Capture the cell that displays the provided text and extract its [X, Y] central coordinate. 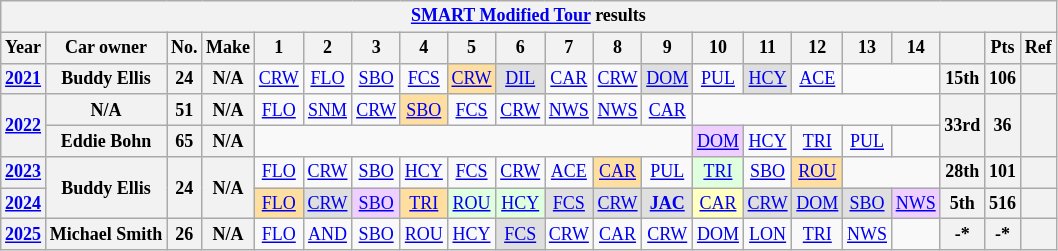
4 [424, 48]
Pts [1003, 48]
Make [228, 48]
2022 [24, 125]
Year [24, 48]
65 [184, 140]
10 [718, 48]
13 [868, 48]
2021 [24, 78]
26 [184, 234]
Ref [1038, 48]
9 [668, 48]
Michael Smith [106, 234]
33rd [962, 125]
5th [962, 204]
1 [278, 48]
6 [520, 48]
2024 [24, 204]
36 [1003, 125]
11 [768, 48]
JAC [668, 204]
SMART Modified Tour results [528, 16]
8 [618, 48]
14 [916, 48]
2025 [24, 234]
516 [1003, 204]
101 [1003, 172]
No. [184, 48]
DIL [520, 78]
Car owner [106, 48]
LON [768, 234]
Eddie Bohn [106, 140]
2 [328, 48]
AND [328, 234]
3 [376, 48]
15th [962, 78]
106 [1003, 78]
28th [962, 172]
2023 [24, 172]
51 [184, 110]
12 [818, 48]
7 [570, 48]
5 [472, 48]
SNM [328, 110]
